Search for the cell housing the specified text and yield its [x, y] center coordinate. 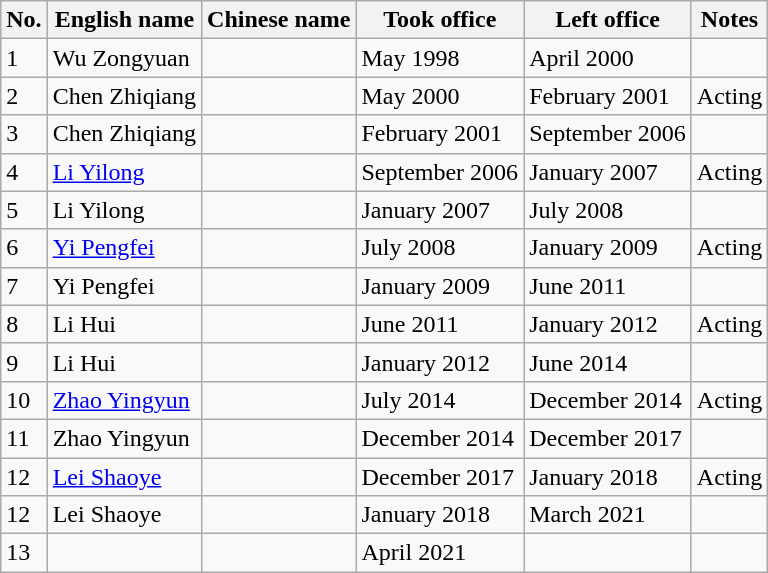
11 [24, 438]
4 [24, 172]
May 1998 [440, 58]
June 2014 [608, 362]
7 [24, 286]
April 2000 [608, 58]
8 [24, 324]
3 [24, 134]
Took office [440, 20]
Left office [608, 20]
April 2021 [440, 553]
10 [24, 400]
No. [24, 20]
Wu Zongyuan [124, 58]
9 [24, 362]
13 [24, 553]
Notes [729, 20]
May 2000 [440, 96]
1 [24, 58]
5 [24, 210]
March 2021 [608, 515]
6 [24, 248]
July 2014 [440, 400]
Chinese name [279, 20]
2 [24, 96]
English name [124, 20]
